Determine the [X, Y] coordinate at the center of the cell enclosing the given text.  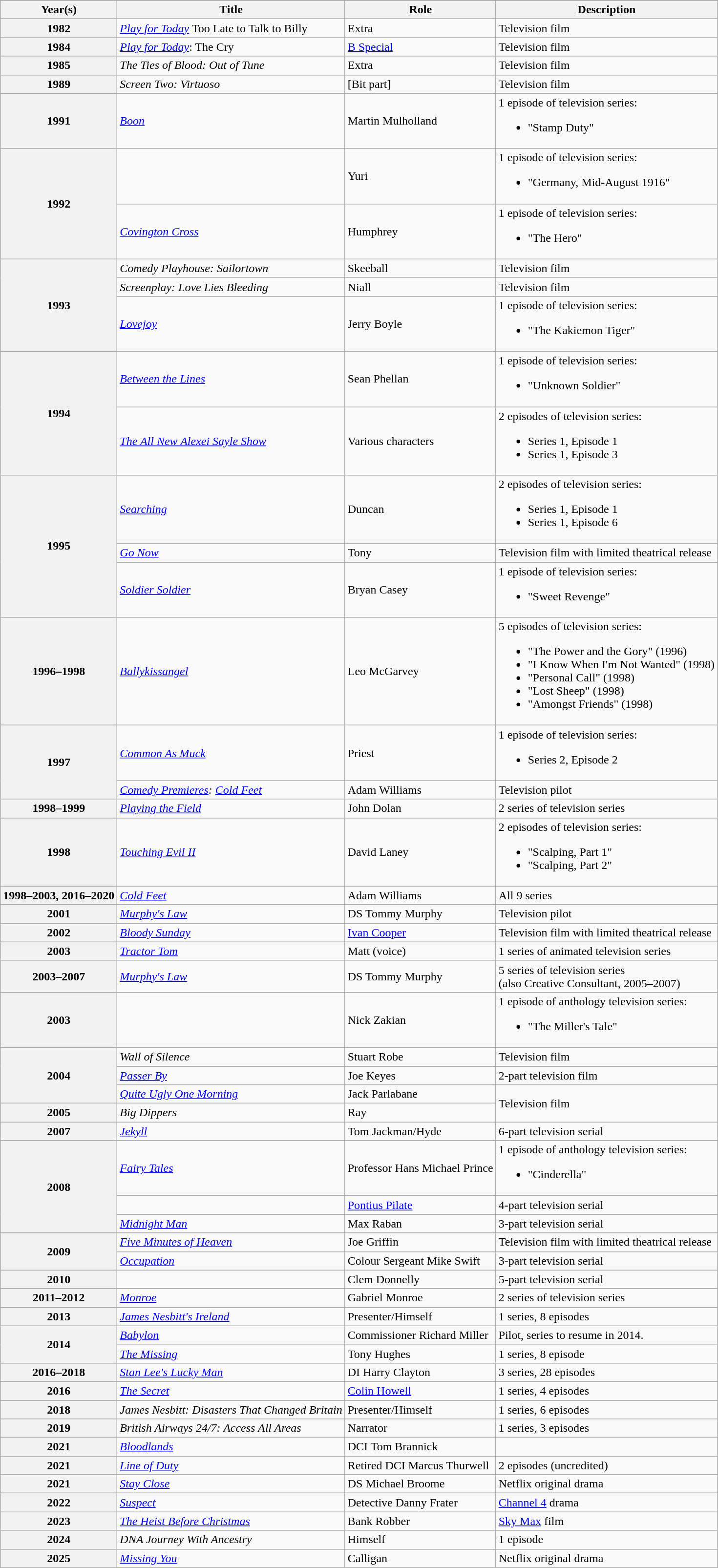
Sean Phellan [420, 379]
Play for Today: The Cry [231, 47]
Fairy Tales [231, 1168]
1 episode [607, 1540]
Tractor Tom [231, 951]
1 series, 8 episode [607, 1354]
Jekyll [231, 1131]
Tony [420, 553]
Description [607, 10]
Martin Mulholland [420, 121]
1 episode of television series:"Unknown Soldier" [607, 379]
Yuri [420, 176]
Stuart Robe [420, 1057]
Duncan [420, 509]
2 episodes of television series:Series 1, Episode 1Series 1, Episode 3 [607, 441]
1 series of animated television series [607, 951]
Professor Hans Michael Prince [420, 1168]
Ray [420, 1113]
Channel 4 drama [607, 1503]
Role [420, 10]
2-part television film [607, 1075]
2005 [59, 1113]
2014 [59, 1344]
Sky Max film [607, 1521]
Joe Keyes [420, 1075]
1995 [59, 546]
Jack Parlabane [420, 1094]
2 episodes of television series:Series 1, Episode 1Series 1, Episode 6 [607, 509]
2 episodes of television series:"Scalping, Part 1""Scalping, Part 2" [607, 852]
Niall [420, 287]
Retired DCI Marcus Thurwell [420, 1465]
Wall of Silence [231, 1057]
2016 [59, 1391]
Go Now [231, 553]
4-part television serial [607, 1205]
2004 [59, 1075]
Ivan Cooper [420, 932]
1 episode of anthology television series:"The Miller's Tale" [607, 1020]
Colin Howell [420, 1391]
1998–1999 [59, 808]
Skeeball [420, 268]
2002 [59, 932]
Nick Zakian [420, 1020]
Five Minutes of Heaven [231, 1242]
Tony Hughes [420, 1354]
Matt (voice) [420, 951]
2025 [59, 1558]
Joe Griffin [420, 1242]
Play for Today Too Late to Talk to Billy [231, 28]
5 series of television series(also Creative Consultant, 2005–2007) [607, 976]
2018 [59, 1409]
1 series, 8 episodes [607, 1316]
Various characters [420, 441]
5-part television serial [607, 1279]
2022 [59, 1503]
Clem Donnelly [420, 1279]
All 9 series [607, 895]
Bloodlands [231, 1447]
Stay Close [231, 1484]
2 episodes (uncredited) [607, 1465]
Common As Muck [231, 753]
Humphrey [420, 232]
2008 [59, 1187]
2019 [59, 1428]
Priest [420, 753]
Colour Sergeant Mike Swift [420, 1261]
1 episode of television series:"Germany, Mid-August 1916" [607, 176]
1984 [59, 47]
Screen Two: Virtuoso [231, 84]
1989 [59, 84]
2007 [59, 1131]
1993 [59, 305]
3 series, 28 episodes [607, 1372]
Himself [420, 1540]
6-part television serial [607, 1131]
Bryan Casey [420, 590]
Tom Jackman/Hyde [420, 1131]
Line of Duty [231, 1465]
Searching [231, 509]
1996–1998 [59, 671]
Monroe [231, 1298]
Comedy Premieres: Cold Feet [231, 790]
James Nesbitt's Ireland [231, 1316]
British Airways 24/7: Access All Areas [231, 1428]
2009 [59, 1251]
[Bit part] [420, 84]
Pilot, series to resume in 2014. [607, 1335]
Narrator [420, 1428]
1985 [59, 65]
Detective Danny Frater [420, 1503]
Missing You [231, 1558]
Year(s) [59, 10]
The Secret [231, 1391]
2001 [59, 914]
B Special [420, 47]
1982 [59, 28]
Commissioner Richard Miller [420, 1335]
Pontius Pilate [420, 1205]
DI Harry Clayton [420, 1372]
Leo McGarvey [420, 671]
1998–2003, 2016–2020 [59, 895]
Gabriel Monroe [420, 1298]
Big Dippers [231, 1113]
The Ties of Blood: Out of Tune [231, 65]
Title [231, 10]
1 episode of television series:Series 2, Episode 2 [607, 753]
1 series, 6 episodes [607, 1409]
Quite Ugly One Morning [231, 1094]
Playing the Field [231, 808]
2003–2007 [59, 976]
Comedy Playhouse: Sailortown [231, 268]
2024 [59, 1540]
Bloody Sunday [231, 932]
Stan Lee's Lucky Man [231, 1372]
1 series, 3 episodes [607, 1428]
Lovejoy [231, 323]
DCI Tom Brannick [420, 1447]
The Heist Before Christmas [231, 1521]
1991 [59, 121]
2010 [59, 1279]
Occupation [231, 1261]
Between the Lines [231, 379]
DNA Journey With Ancestry [231, 1540]
1997 [59, 762]
Midnight Man [231, 1224]
Suspect [231, 1503]
1 episode of anthology television series:"Cinderella" [607, 1168]
Bank Robber [420, 1521]
DS Michael Broome [420, 1484]
Passer By [231, 1075]
1992 [59, 204]
Touching Evil II [231, 852]
1 episode of television series:"Sweet Revenge" [607, 590]
1 episode of television series:"The Kakiemon Tiger" [607, 323]
2011–2012 [59, 1298]
Babylon [231, 1335]
The All New Alexei Sayle Show [231, 441]
2013 [59, 1316]
Soldier Soldier [231, 590]
James Nesbitt: Disasters That Changed Britain [231, 1409]
Max Raban [420, 1224]
Calligan [420, 1558]
Jerry Boyle [420, 323]
Covington Cross [231, 232]
1 episode of television series:"The Hero" [607, 232]
David Laney [420, 852]
Cold Feet [231, 895]
John Dolan [420, 808]
1 series, 4 episodes [607, 1391]
1 episode of television series:"Stamp Duty" [607, 121]
Boon [231, 121]
2023 [59, 1521]
1998 [59, 852]
2016–2018 [59, 1372]
Screenplay: Love Lies Bleeding [231, 287]
Ballykissangel [231, 671]
The Missing [231, 1354]
1994 [59, 413]
